From the cell containing the given text, extract its center point as (X, Y) coordinate. 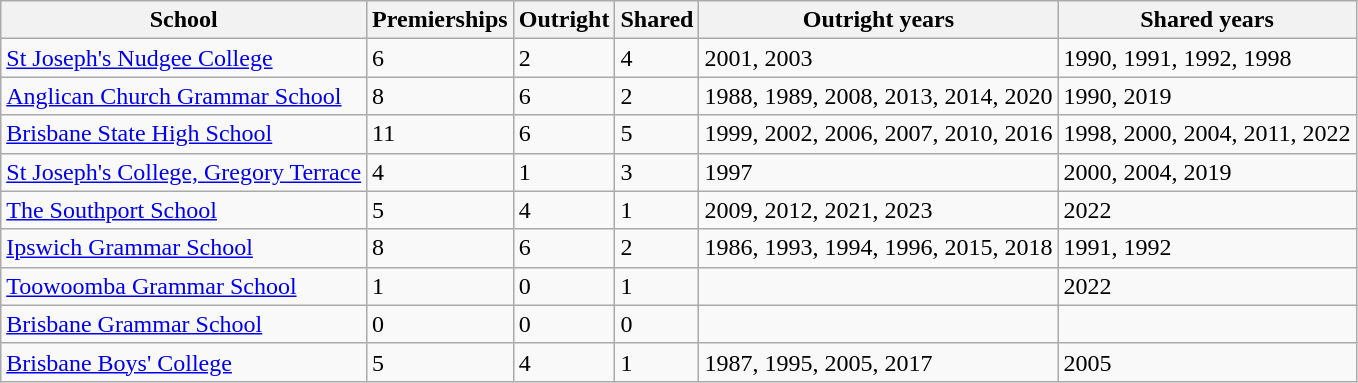
Outright years (878, 20)
Brisbane Grammar School (184, 324)
Toowoomba Grammar School (184, 286)
Brisbane State High School (184, 134)
Anglican Church Grammar School (184, 96)
St Joseph's College, Gregory Terrace (184, 172)
2005 (1207, 362)
11 (440, 134)
2001, 2003 (878, 58)
2000, 2004, 2019 (1207, 172)
St Joseph's Nudgee College (184, 58)
1990, 2019 (1207, 96)
Ipswich Grammar School (184, 248)
The Southport School (184, 210)
1990, 1991, 1992, 1998 (1207, 58)
2009, 2012, 2021, 2023 (878, 210)
School (184, 20)
Outright (564, 20)
1987, 1995, 2005, 2017 (878, 362)
Premierships (440, 20)
Shared years (1207, 20)
1997 (878, 172)
1999, 2002, 2006, 2007, 2010, 2016 (878, 134)
1988, 1989, 2008, 2013, 2014, 2020 (878, 96)
1986, 1993, 1994, 1996, 2015, 2018 (878, 248)
Brisbane Boys' College (184, 362)
1991, 1992 (1207, 248)
3 (657, 172)
Shared (657, 20)
1998, 2000, 2004, 2011, 2022 (1207, 134)
